Extract the [X, Y] coordinate from the center of the cell holding the provided text.  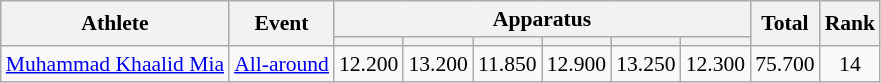
Muhammad Khaalid Mia [115, 64]
All-around [282, 64]
13.200 [438, 64]
14 [850, 64]
12.900 [576, 64]
Event [282, 24]
Apparatus [542, 19]
Rank [850, 24]
12.200 [368, 64]
12.300 [716, 64]
13.250 [646, 64]
75.700 [784, 64]
Athlete [115, 24]
11.850 [508, 64]
Total [784, 24]
